Capture the cell that displays the provided text and extract its (x, y) central coordinate. 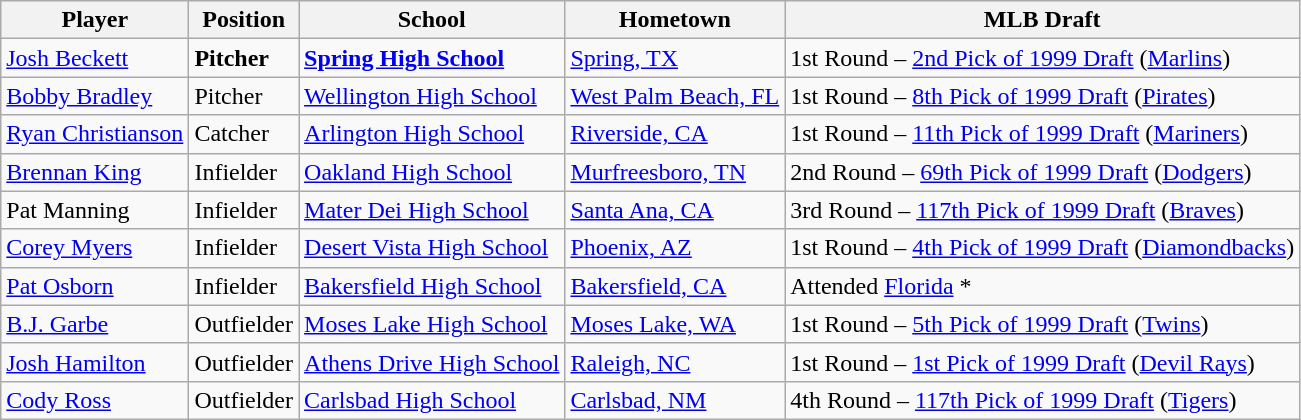
MLB Draft (1042, 20)
West Palm Beach, FL (675, 96)
Bakersfield High School (432, 286)
Desert Vista High School (432, 248)
Pat Osborn (95, 286)
3rd Round – 117th Pick of 1999 Draft (Braves) (1042, 210)
Mater Dei High School (432, 210)
Brennan King (95, 172)
Corey Myers (95, 248)
B.J. Garbe (95, 324)
Wellington High School (432, 96)
Attended Florida * (1042, 286)
Hometown (675, 20)
Moses Lake, WA (675, 324)
Josh Hamilton (95, 362)
1st Round – 2nd Pick of 1999 Draft (Marlins) (1042, 58)
Bobby Bradley (95, 96)
Santa Ana, CA (675, 210)
2nd Round – 69th Pick of 1999 Draft (Dodgers) (1042, 172)
1st Round – 11th Pick of 1999 Draft (Mariners) (1042, 134)
Oakland High School (432, 172)
Cody Ross (95, 400)
Raleigh, NC (675, 362)
Player (95, 20)
Position (244, 20)
Spring High School (432, 58)
Moses Lake High School (432, 324)
Bakersfield, CA (675, 286)
1st Round – 8th Pick of 1999 Draft (Pirates) (1042, 96)
Spring, TX (675, 58)
1st Round – 1st Pick of 1999 Draft (Devil Rays) (1042, 362)
Carlsbad, NM (675, 400)
1st Round – 4th Pick of 1999 Draft (Diamondbacks) (1042, 248)
4th Round – 117th Pick of 1999 Draft (Tigers) (1042, 400)
1st Round – 5th Pick of 1999 Draft (Twins) (1042, 324)
Athens Drive High School (432, 362)
Catcher (244, 134)
School (432, 20)
Murfreesboro, TN (675, 172)
Carlsbad High School (432, 400)
Riverside, CA (675, 134)
Phoenix, AZ (675, 248)
Josh Beckett (95, 58)
Pat Manning (95, 210)
Ryan Christianson (95, 134)
Arlington High School (432, 134)
